Pinpoint the cell where the given text exists, returning its [x, y] midpoint coordinate. 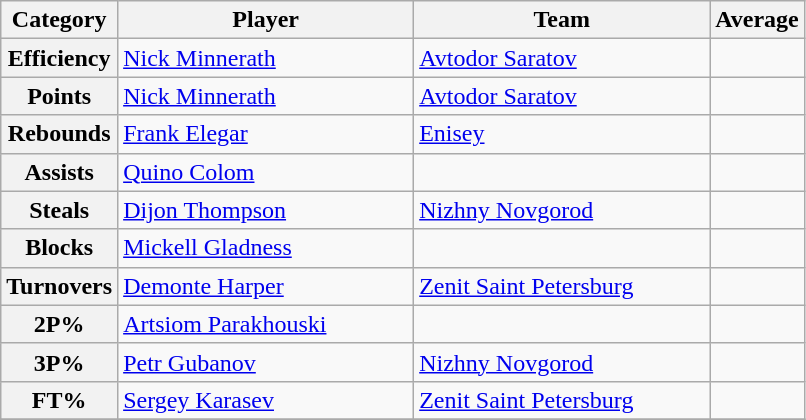
Quino Colom [266, 172]
2P% [60, 324]
Player [266, 20]
Petr Gubanov [266, 362]
Efficiency [60, 58]
Rebounds [60, 134]
Frank Elegar [266, 134]
Turnovers [60, 286]
Sergey Karasev [266, 400]
Category [60, 20]
3P% [60, 362]
Blocks [60, 248]
Demonte Harper [266, 286]
Average [758, 20]
FT% [60, 400]
Assists [60, 172]
Artsiom Parakhouski [266, 324]
Mickell Gladness [266, 248]
Enisey [562, 134]
Dijon Thompson [266, 210]
Team [562, 20]
Steals [60, 210]
Points [60, 96]
